Capture the cell that displays the provided text and extract its (x, y) central coordinate. 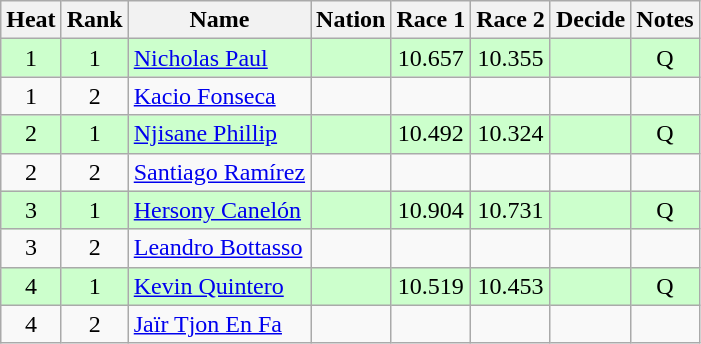
Jaïr Tjon En Fa (219, 324)
Nicholas Paul (219, 58)
Hersony Canelón (219, 210)
Name (219, 20)
10.453 (511, 286)
Heat (31, 20)
Race 1 (431, 20)
10.324 (511, 134)
Notes (665, 20)
10.492 (431, 134)
Kevin Quintero (219, 286)
10.355 (511, 58)
Nation (351, 20)
10.904 (431, 210)
Santiago Ramírez (219, 172)
Decide (590, 20)
Njisane Phillip (219, 134)
Rank (94, 20)
10.657 (431, 58)
10.731 (511, 210)
10.519 (431, 286)
Race 2 (511, 20)
Leandro Bottasso (219, 248)
Kacio Fonseca (219, 96)
